Detect which cell encompasses the target text, then output its [X, Y] center coordinate. 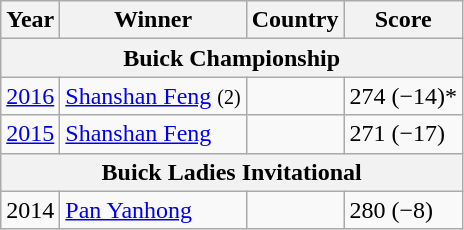
Shanshan Feng (2) [153, 96]
271 (−17) [404, 134]
Shanshan Feng [153, 134]
274 (−14)* [404, 96]
Year [30, 20]
Country [295, 20]
Score [404, 20]
2014 [30, 210]
2015 [30, 134]
Buick Ladies Invitational [232, 172]
Buick Championship [232, 58]
Pan Yanhong [153, 210]
2016 [30, 96]
Winner [153, 20]
280 (−8) [404, 210]
